Return the (x, y) coordinate for the center point of the cell that contains the specified text.  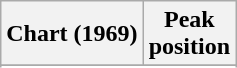
Peak position (189, 34)
Chart (1969) (72, 34)
